Identify which cell holds the provided text, then report its [x, y] central coordinate. 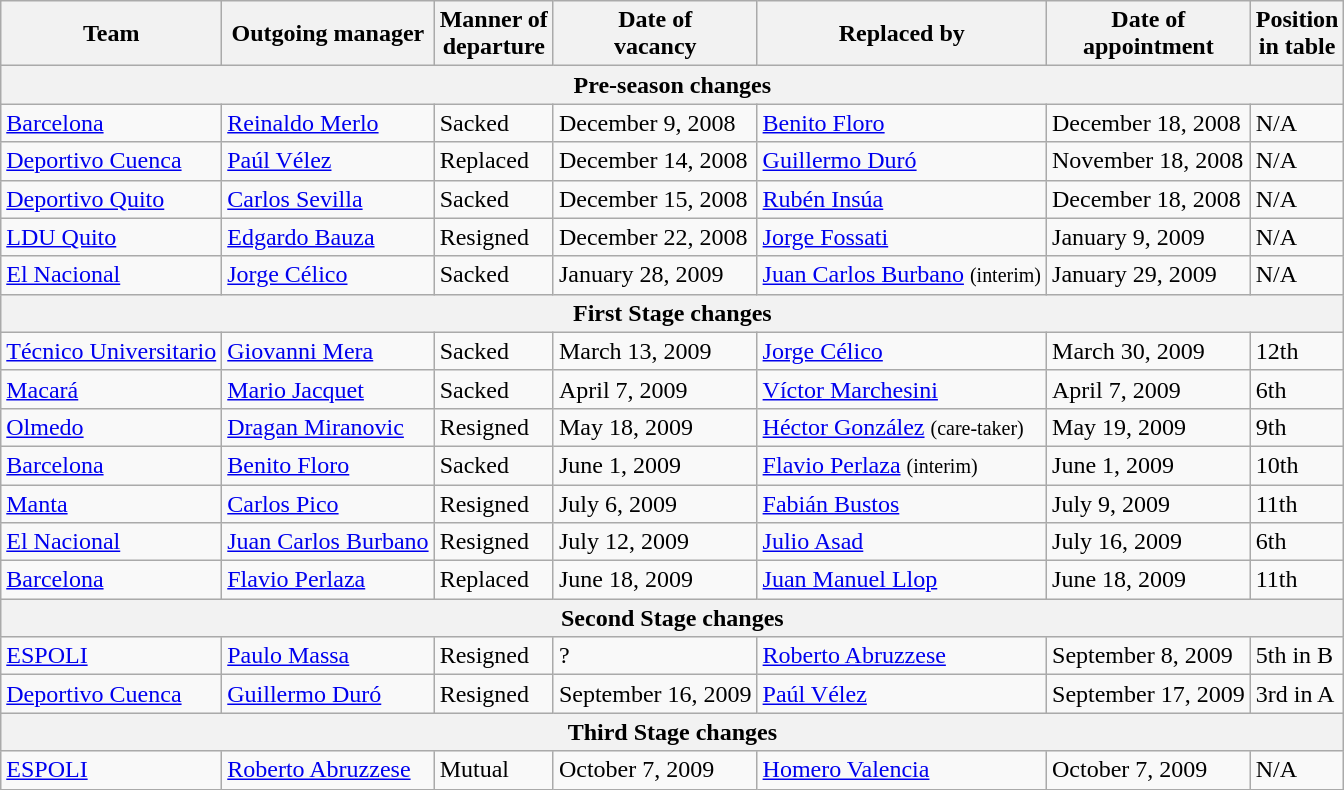
Paulo Massa [328, 656]
December 15, 2008 [655, 199]
Pre-season changes [672, 85]
Flavio Perlaza [328, 580]
September 16, 2009 [655, 694]
Juan Manuel Llop [902, 580]
Mario Jacquet [328, 389]
July 16, 2009 [1149, 542]
Juan Carlos Burbano (interim) [902, 275]
Date ofappointment [1149, 34]
12th [1297, 351]
Edgardo Bauza [328, 237]
Manner ofdeparture [494, 34]
January 9, 2009 [1149, 237]
July 12, 2009 [655, 542]
Team [112, 34]
Jorge Fossati [902, 237]
May 19, 2009 [1149, 427]
Dragan Miranovic [328, 427]
LDU Quito [112, 237]
Macará [112, 389]
Date ofvacancy [655, 34]
December 22, 2008 [655, 237]
Julio Asad [902, 542]
Fabián Bustos [902, 503]
Mutual [494, 770]
Carlos Sevilla [328, 199]
Manta [112, 503]
Third Stage changes [672, 732]
Flavio Perlaza (interim) [902, 465]
January 28, 2009 [655, 275]
Positionin table [1297, 34]
Técnico Universitario [112, 351]
Carlos Pico [328, 503]
December 14, 2008 [655, 161]
Giovanni Mera [328, 351]
Reinaldo Merlo [328, 123]
5th in B [1297, 656]
Deportivo Quito [112, 199]
November 18, 2008 [1149, 161]
January 29, 2009 [1149, 275]
Outgoing manager [328, 34]
Juan Carlos Burbano [328, 542]
Héctor González (care-taker) [902, 427]
December 9, 2008 [655, 123]
? [655, 656]
September 8, 2009 [1149, 656]
March 30, 2009 [1149, 351]
3rd in A [1297, 694]
Rubén Insúa [902, 199]
July 6, 2009 [655, 503]
March 13, 2009 [655, 351]
July 9, 2009 [1149, 503]
Second Stage changes [672, 618]
September 17, 2009 [1149, 694]
Replaced by [902, 34]
First Stage changes [672, 313]
9th [1297, 427]
10th [1297, 465]
Homero Valencia [902, 770]
Olmedo [112, 427]
May 18, 2009 [655, 427]
Víctor Marchesini [902, 389]
